Return the (X, Y) coordinate for the center point of the cell that contains the specified text.  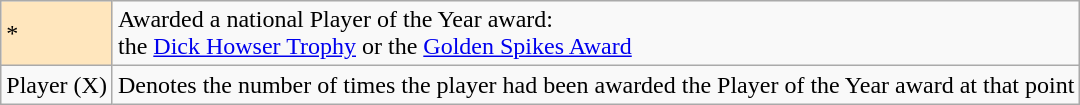
Denotes the number of times the player had been awarded the Player of the Year award at that point (596, 85)
Awarded a national Player of the Year award: the Dick Howser Trophy or the Golden Spikes Award (596, 34)
Player (X) (57, 85)
* (57, 34)
